For the text-containing cell, return its midpoint in (X, Y) coordinate format. 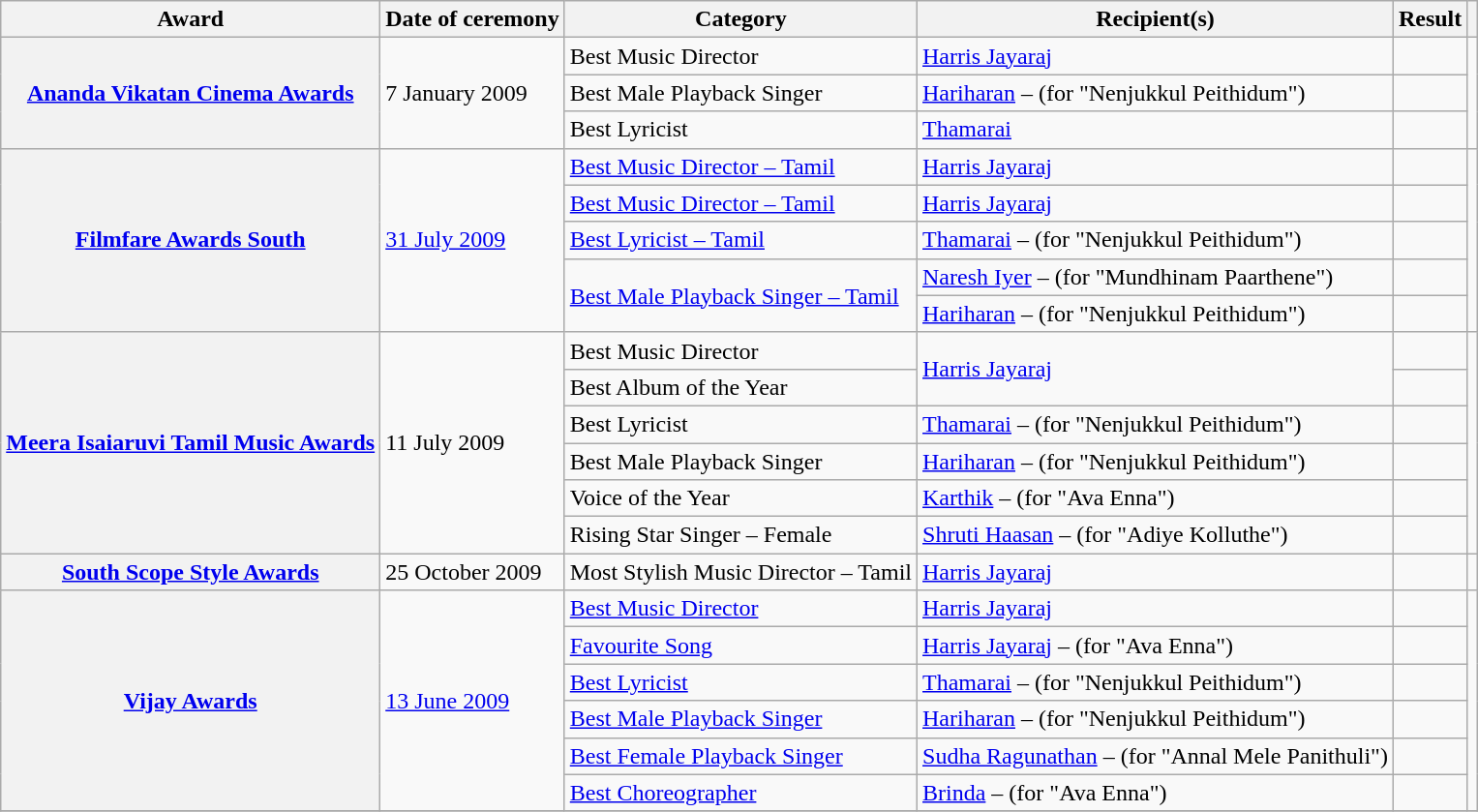
7 January 2009 (472, 93)
South Scope Style Awards (191, 572)
Recipient(s) (1156, 19)
Voice of the Year (740, 498)
Date of ceremony (472, 19)
Best Female Playback Singer (740, 756)
Most Stylish Music Director – Tamil (740, 572)
Favourite Song (740, 646)
25 October 2009 (472, 572)
Harris Jayaraj – (for "Ava Enna") (1156, 646)
Karthik – (for "Ava Enna") (1156, 498)
Filmfare Awards South (191, 240)
Best Choreographer (740, 793)
Meera Isaiaruvi Tamil Music Awards (191, 442)
Shruti Haasan – (for "Adiye Kolluthe") (1156, 535)
Category (740, 19)
Best Lyricist – Tamil (740, 240)
13 June 2009 (472, 701)
Naresh Iyer – (for "Mundhinam Paarthene") (1156, 277)
31 July 2009 (472, 240)
Ananda Vikatan Cinema Awards (191, 93)
Vijay Awards (191, 701)
Best Album of the Year (740, 387)
Result (1430, 19)
Thamarai (1156, 130)
11 July 2009 (472, 442)
Brinda – (for "Ava Enna") (1156, 793)
Rising Star Singer – Female (740, 535)
Award (191, 19)
Best Male Playback Singer – Tamil (740, 295)
Sudha Ragunathan – (for "Annal Mele Panithuli") (1156, 756)
